Output the [x, y] coordinate of the center of the cell containing the given text.  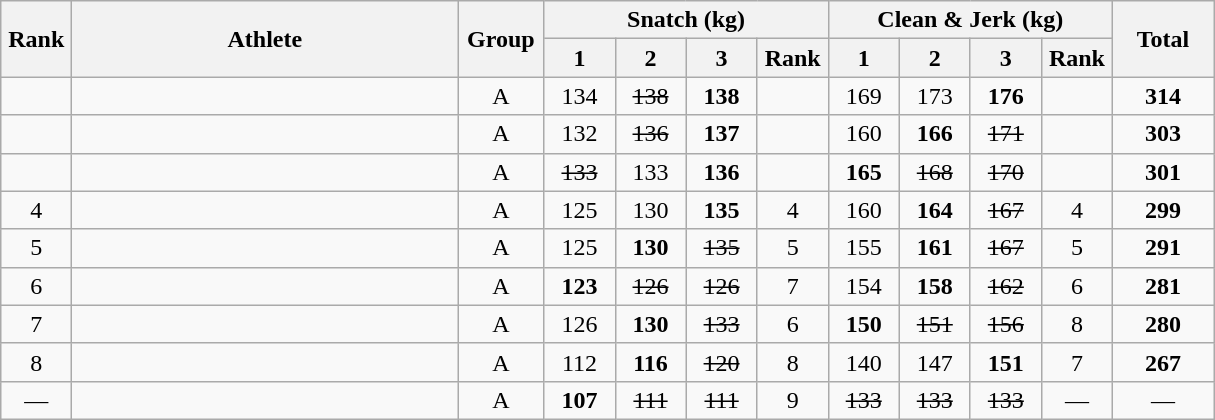
112 [580, 362]
168 [934, 172]
291 [1162, 248]
150 [864, 324]
173 [934, 96]
107 [580, 400]
164 [934, 210]
165 [864, 172]
171 [1006, 134]
162 [1006, 286]
120 [722, 362]
132 [580, 134]
281 [1162, 286]
280 [1162, 324]
166 [934, 134]
Athlete [265, 39]
299 [1162, 210]
Group [501, 39]
170 [1006, 172]
267 [1162, 362]
161 [934, 248]
134 [580, 96]
154 [864, 286]
176 [1006, 96]
9 [792, 400]
303 [1162, 134]
155 [864, 248]
140 [864, 362]
Snatch (kg) [686, 20]
116 [650, 362]
147 [934, 362]
156 [1006, 324]
314 [1162, 96]
Clean & Jerk (kg) [970, 20]
301 [1162, 172]
Total [1162, 39]
169 [864, 96]
137 [722, 134]
123 [580, 286]
158 [934, 286]
